Scan for the cell matching the given text and deliver its (x, y) coordinate at center. 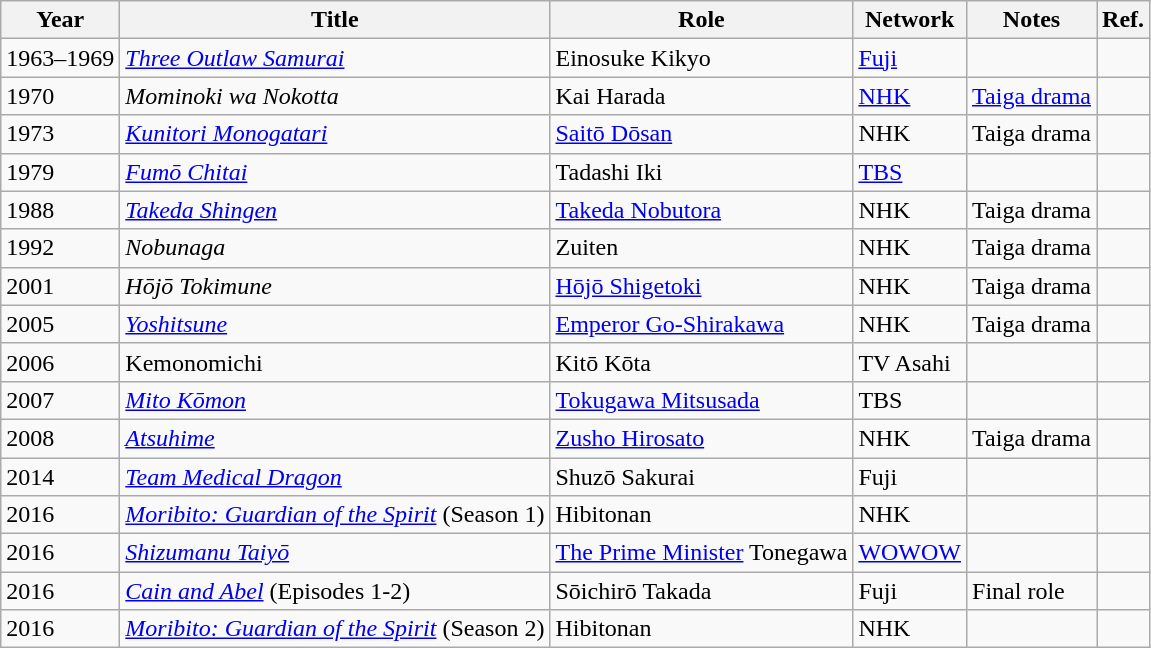
Moribito: Guardian of the Spirit (Season 2) (335, 629)
2008 (60, 438)
Kai Harada (702, 96)
1970 (60, 96)
Hōjō Shigetoki (702, 286)
Emperor Go-Shirakawa (702, 324)
Nobunaga (335, 248)
Final role (1032, 591)
Ref. (1124, 20)
1963–1969 (60, 58)
Three Outlaw Samurai (335, 58)
Sōichirō Takada (702, 591)
Einosuke Kikyo (702, 58)
TV Asahi (910, 362)
Zuiten (702, 248)
Takeda Nobutora (702, 210)
2007 (60, 400)
Zusho Hirosato (702, 438)
1988 (60, 210)
Tadashi Iki (702, 172)
WOWOW (910, 553)
Title (335, 20)
Fumō Chitai (335, 172)
Mominoki wa Nokotta (335, 96)
Year (60, 20)
2014 (60, 477)
Cain and Abel (Episodes 1-2) (335, 591)
Takeda Shingen (335, 210)
Mito Kōmon (335, 400)
Yoshitsune (335, 324)
2001 (60, 286)
1992 (60, 248)
Notes (1032, 20)
The Prime Minister Tonegawa (702, 553)
Kunitori Monogatari (335, 134)
Role (702, 20)
Tokugawa Mitsusada (702, 400)
Shizumanu Taiyō (335, 553)
Hōjō Tokimune (335, 286)
Kitō Kōta (702, 362)
2005 (60, 324)
Shuzō Sakurai (702, 477)
Network (910, 20)
Team Medical Dragon (335, 477)
Atsuhime (335, 438)
Saitō Dōsan (702, 134)
Kemonomichi (335, 362)
2006 (60, 362)
Moribito: Guardian of the Spirit (Season 1) (335, 515)
1973 (60, 134)
1979 (60, 172)
